From the cell containing the given text, extract its center point as [x, y] coordinate. 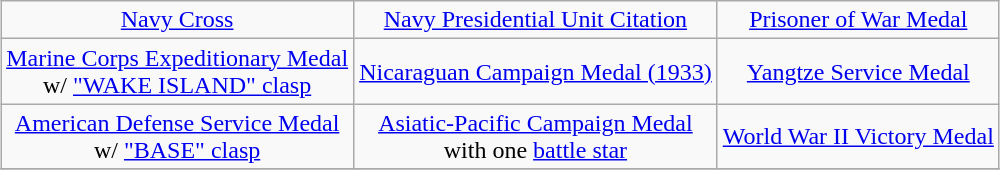
World War II Victory Medal [858, 136]
Nicaraguan Campaign Medal (1933) [536, 72]
Navy Cross [178, 20]
Navy Presidential Unit Citation [536, 20]
Yangtze Service Medal [858, 72]
Asiatic-Pacific Campaign Medal with one battle star [536, 136]
American Defense Service Medal w/ "BASE" clasp [178, 136]
Marine Corps Expeditionary Medal w/ "WAKE ISLAND" clasp [178, 72]
Prisoner of War Medal [858, 20]
